Find where the given text appears and provide that cell's center as [X, Y] coordinate. 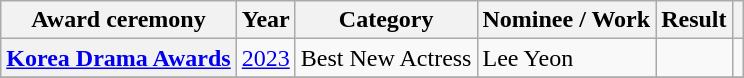
Year [266, 20]
Award ceremony [118, 20]
2023 [266, 58]
Result [694, 20]
Best New Actress [386, 58]
Category [386, 20]
Lee Yeon [566, 58]
Nominee / Work [566, 20]
Korea Drama Awards [118, 58]
